Scan for the cell matching the given text and deliver its (x, y) coordinate at center. 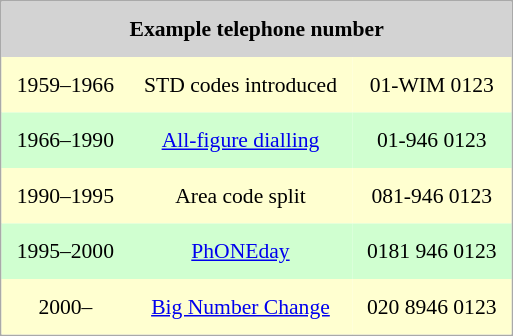
0181 946 0123 (432, 252)
Big Number Change (240, 307)
PhONEday (240, 252)
01-946 0123 (432, 140)
STD codes introduced (240, 85)
1959–1966 (66, 85)
1995–2000 (66, 252)
081-946 0123 (432, 196)
Example telephone number (257, 30)
Area code split (240, 196)
All-figure dialling (240, 140)
2000– (66, 307)
01-WIM 0123 (432, 85)
020 8946 0123 (432, 307)
1966–1990 (66, 140)
1990–1995 (66, 196)
